Search for the cell housing the specified text and yield its (X, Y) center coordinate. 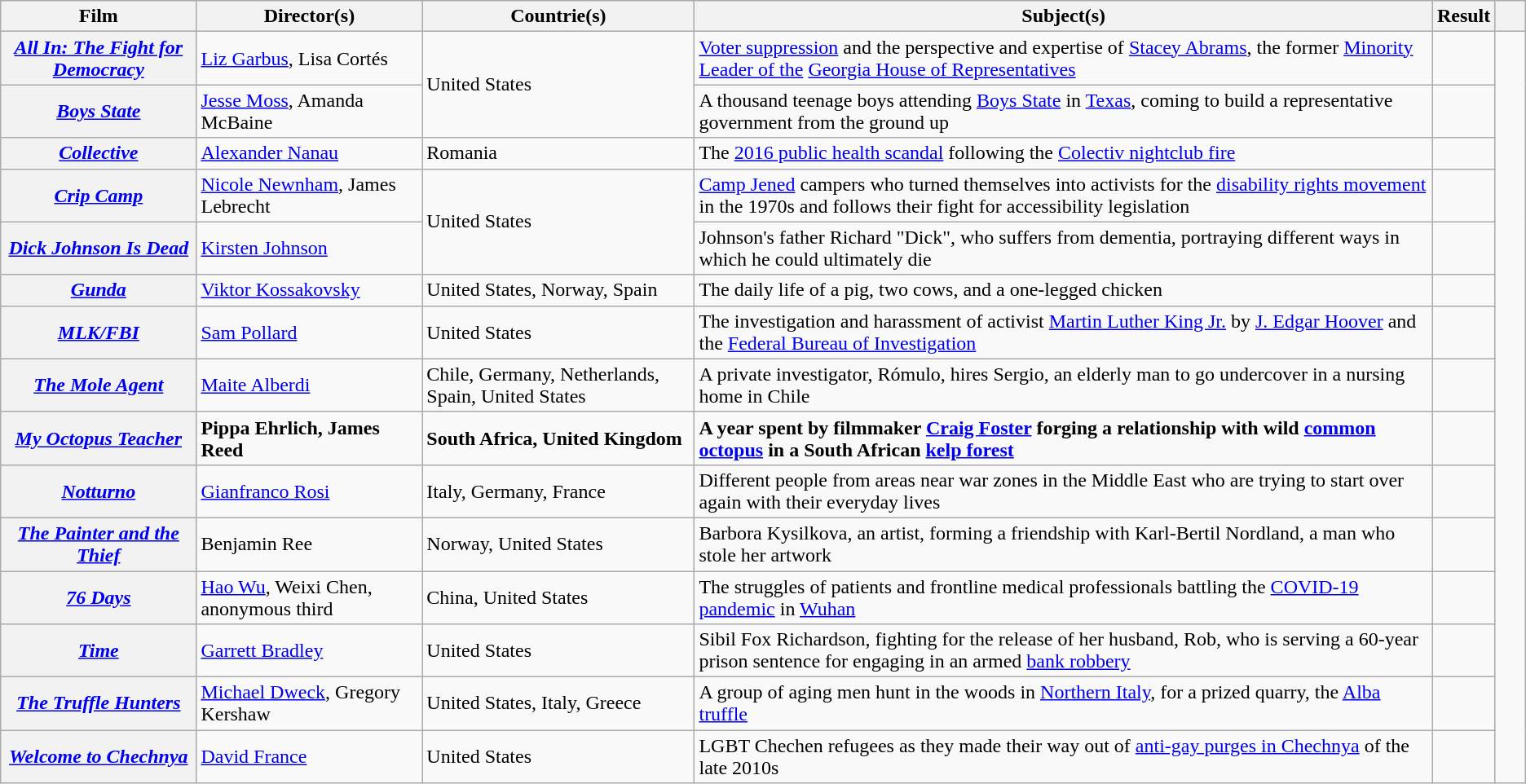
Hao Wu, Weixi Chen, anonymous third (310, 597)
China, United States (558, 597)
Romania (558, 153)
Johnson's father Richard "Dick", who suffers from dementia, portraying different ways in which he could ultimately die (1063, 248)
Welcome to Chechnya (99, 756)
Collective (99, 153)
Countrie(s) (558, 16)
Crip Camp (99, 196)
Gianfranco Rosi (310, 491)
Alexander Nanau (310, 153)
The daily life of a pig, two cows, and a one-legged chicken (1063, 290)
Boys State (99, 111)
A group of aging men hunt in the woods in Northern Italy, for a prized quarry, the Alba truffle (1063, 704)
All In: The Fight for Democracy (99, 59)
The struggles of patients and frontline medical professionals battling the COVID-19 pandemic in Wuhan (1063, 597)
Sam Pollard (310, 333)
Jesse Moss, Amanda McBaine (310, 111)
The Truffle Hunters (99, 704)
The 2016 public health scandal following the Colectiv nightclub fire (1063, 153)
Benjamin Ree (310, 544)
Garrett Bradley (310, 650)
MLK/FBI (99, 333)
Pippa Ehrlich, James Reed (310, 438)
The investigation and harassment of activist Martin Luther King Jr. by J. Edgar Hoover and the Federal Bureau of Investigation (1063, 333)
Gunda (99, 290)
Film (99, 16)
LGBT Chechen refugees as they made their way out of anti-gay purges in Chechnya of the late 2010s (1063, 756)
United States, Norway, Spain (558, 290)
United States, Italy, Greece (558, 704)
Michael Dweck, Gregory Kershaw (310, 704)
Notturno (99, 491)
Maite Alberdi (310, 385)
Voter suppression and the perspective and expertise of Stacey Abrams, the former Minority Leader of the Georgia House of Representatives (1063, 59)
Director(s) (310, 16)
David France (310, 756)
A year spent by filmmaker Craig Foster forging a relationship with wild common octopus in a South African kelp forest (1063, 438)
The Painter and the Thief (99, 544)
Italy, Germany, France (558, 491)
South Africa, United Kingdom (558, 438)
Nicole Newnham, James Lebrecht (310, 196)
Result (1463, 16)
A private investigator, Rómulo, hires Sergio, an elderly man to go undercover in a nursing home in Chile (1063, 385)
Time (99, 650)
Different people from areas near war zones in the Middle East who are trying to start over again with their everyday lives (1063, 491)
Norway, United States (558, 544)
Dick Johnson Is Dead (99, 248)
Liz Garbus, Lisa Cortés (310, 59)
Viktor Kossakovsky (310, 290)
76 Days (99, 597)
Barbora Kysilkova, an artist, forming a friendship with Karl-Bertil Nordland, a man who stole her artwork (1063, 544)
Kirsten Johnson (310, 248)
A thousand teenage boys attending Boys State in Texas, coming to build a representative government from the ground up (1063, 111)
Chile, Germany, Netherlands, Spain, United States (558, 385)
My Octopus Teacher (99, 438)
Subject(s) (1063, 16)
Sibil Fox Richardson, fighting for the release of her husband, Rob, who is serving a 60-year prison sentence for engaging in an armed bank robbery (1063, 650)
The Mole Agent (99, 385)
